Pinpoint the cell where the given text exists, returning its [X, Y] midpoint coordinate. 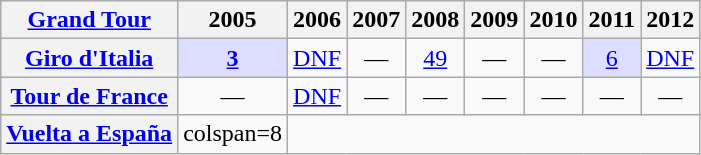
3 [233, 58]
2010 [554, 20]
colspan=8 [233, 134]
Giro d'Italia [90, 58]
2011 [612, 20]
Vuelta a España [90, 134]
2012 [670, 20]
6 [612, 58]
2005 [233, 20]
Tour de France [90, 96]
Grand Tour [90, 20]
2006 [318, 20]
2008 [436, 20]
2009 [494, 20]
49 [436, 58]
2007 [376, 20]
